Return the (x, y) coordinate for the center point of the cell that contains the specified text.  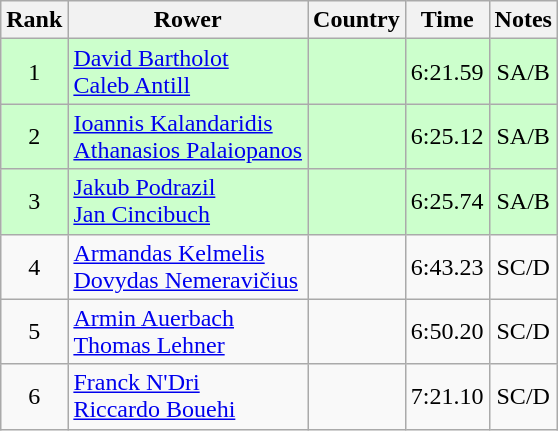
1 (34, 72)
Time (447, 20)
6:43.23 (447, 266)
2 (34, 136)
7:21.10 (447, 396)
Country (357, 20)
Armandas KelmelisDovydas Nemeravičius (188, 266)
4 (34, 266)
Ioannis KalandaridisAthanasios Palaiopanos (188, 136)
5 (34, 332)
Armin AuerbachThomas Lehner (188, 332)
Notes (523, 20)
3 (34, 202)
David BartholotCaleb Antill (188, 72)
6 (34, 396)
6:50.20 (447, 332)
Franck N'DriRiccardo Bouehi (188, 396)
6:21.59 (447, 72)
6:25.74 (447, 202)
Rower (188, 20)
Rank (34, 20)
6:25.12 (447, 136)
Jakub PodrazilJan Cincibuch (188, 202)
